Find where the given text appears and provide that cell's center as [x, y] coordinate. 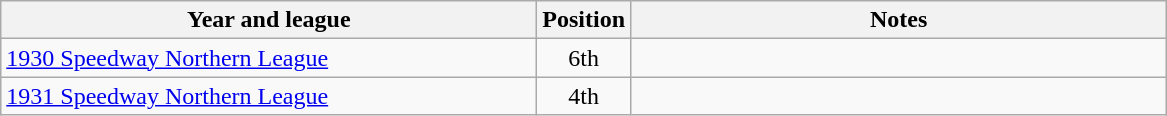
1931 Speedway Northern League [269, 96]
Notes [899, 20]
Year and league [269, 20]
6th [584, 58]
4th [584, 96]
Position [584, 20]
1930 Speedway Northern League [269, 58]
